For the text-containing cell, return its midpoint in (x, y) coordinate format. 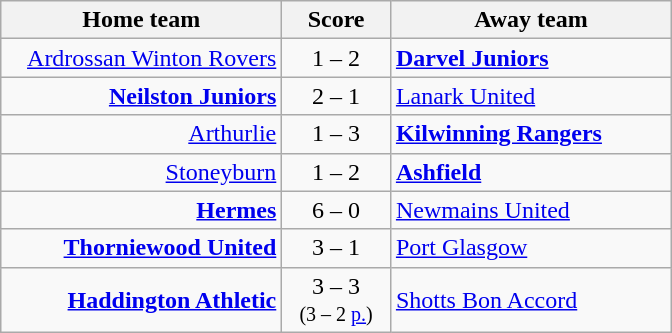
Neilston Juniors (142, 96)
Thorniewood United (142, 248)
Darvel Juniors (530, 58)
Ardrossan Winton Rovers (142, 58)
Hermes (142, 210)
Port Glasgow (530, 248)
1 – 3 (336, 134)
3 – 3(3 – 2 p.) (336, 300)
Haddington Athletic (142, 300)
Arthurlie (142, 134)
Shotts Bon Accord (530, 300)
3 – 1 (336, 248)
Kilwinning Rangers (530, 134)
Ashfield (530, 172)
Home team (142, 20)
Stoneyburn (142, 172)
6 – 0 (336, 210)
Lanark United (530, 96)
Away team (530, 20)
Score (336, 20)
2 – 1 (336, 96)
Newmains United (530, 210)
